Find where the given text appears and provide that cell's center as [X, Y] coordinate. 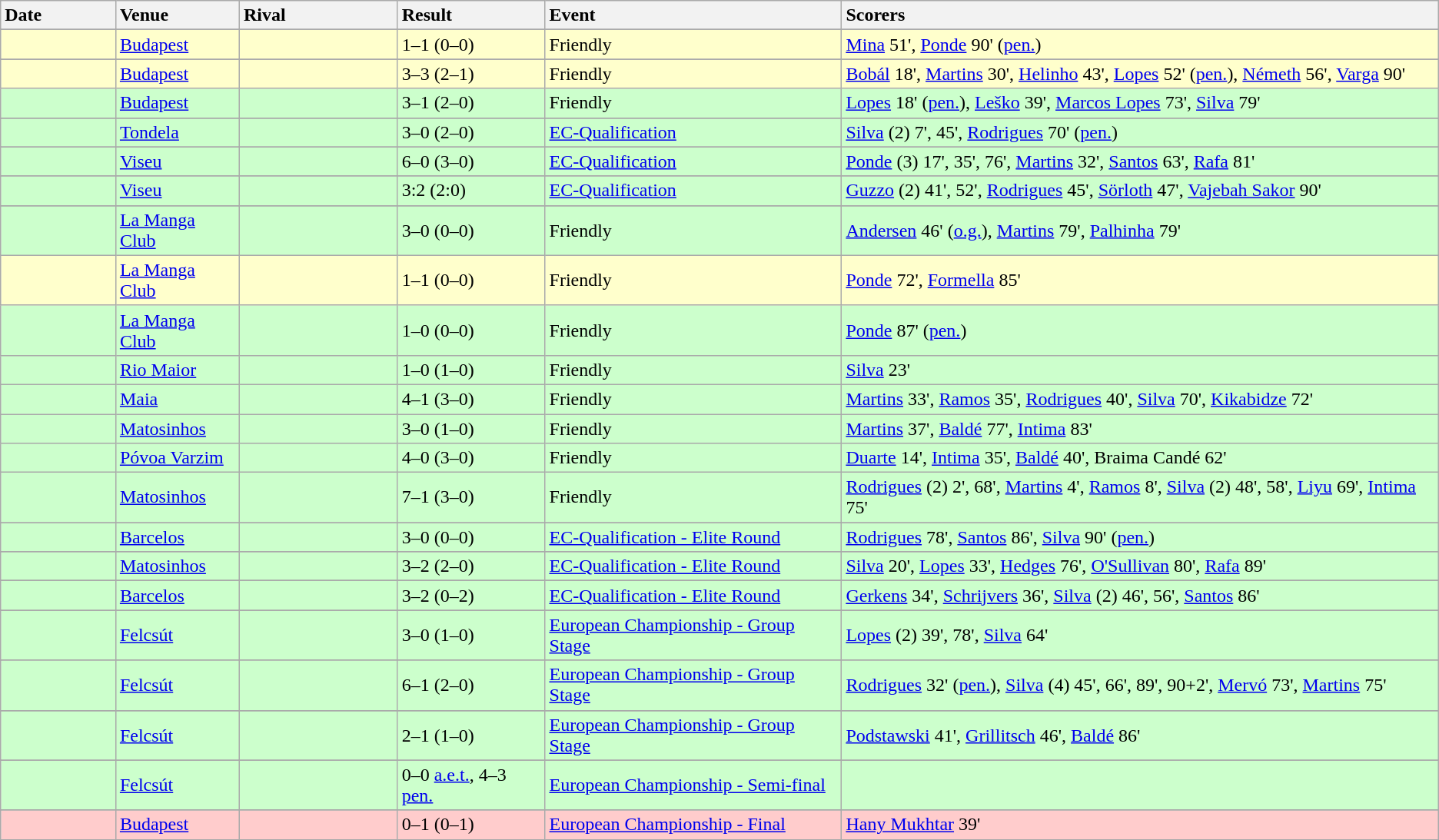
Rodrigues 32' (pen.), Silva (4) 45', 66', 89', 90+2', Mervó 73', Martins 75' [1140, 686]
Rio Maior [177, 370]
European Championship - Semi-final [693, 785]
Andersen 46' (o.g.), Martins 79', Palhinha 79' [1140, 231]
6–1 (2–0) [471, 686]
2–1 (1–0) [471, 735]
Podstawski 41', Grillitsch 46', Baldé 86' [1140, 735]
Rival [318, 15]
Duarte 14', Intima 35', Baldé 40', Braima Candé 62' [1140, 458]
Silva (2) 7', 45', Rodrigues 70' (pen.) [1140, 132]
Póvoa Varzim [177, 458]
Lopes 18' (pen.), Leško 39', Marcos Lopes 73', Silva 79' [1140, 103]
Tondela [177, 132]
Maia [177, 399]
Mina 51', Ponde 90' (pen.) [1140, 45]
European Championship - Final [693, 825]
3:2 (2:0) [471, 191]
Lopes (2) 39', 78', Silva 64' [1140, 635]
Scorers [1140, 15]
1–0 (1–0) [471, 370]
7–1 (3–0) [471, 498]
Rodrigues (2) 2', 68', Martins 4', Ramos 8', Silva (2) 48', 58', Liyu 69', Intima 75' [1140, 498]
1–0 (0–0) [471, 330]
Result [471, 15]
3–0 (2–0) [471, 132]
3–1 (2–0) [471, 103]
Martins 37', Baldé 77', Intima 83' [1140, 428]
Bobál 18', Martins 30', Helinho 43', Lopes 52' (pen.), Németh 56', Varga 90' [1140, 74]
Ponde (3) 17', 35', 76', Martins 32', Santos 63', Rafa 81' [1140, 161]
3–2 (0–2) [471, 596]
Event [693, 15]
Guzzo (2) 41', 52', Rodrigues 45', Sörloth 47', Vajebah Sakor 90' [1140, 191]
Ponde 72', Formella 85' [1140, 280]
Rodrigues 78', Santos 86', Silva 90' (pen.) [1140, 537]
Silva 23' [1140, 370]
Martins 33', Ramos 35', Rodrigues 40', Silva 70', Kikabidze 72' [1140, 399]
Hany Mukhtar 39' [1140, 825]
0–0 a.e.t., 4–3 pen. [471, 785]
Silva 20', Lopes 33', Hedges 76', O'Sullivan 80', Rafa 89' [1140, 566]
Gerkens 34', Schrijvers 36', Silva (2) 46', 56', Santos 86' [1140, 596]
Venue [177, 15]
Date [58, 15]
3–3 (2–1) [471, 74]
4–1 (3–0) [471, 399]
3–2 (2–0) [471, 566]
4–0 (3–0) [471, 458]
6–0 (3–0) [471, 161]
0–1 (0–1) [471, 825]
Ponde 87' (pen.) [1140, 330]
